Determine the (X, Y) coordinate at the center of the cell enclosing the given text.  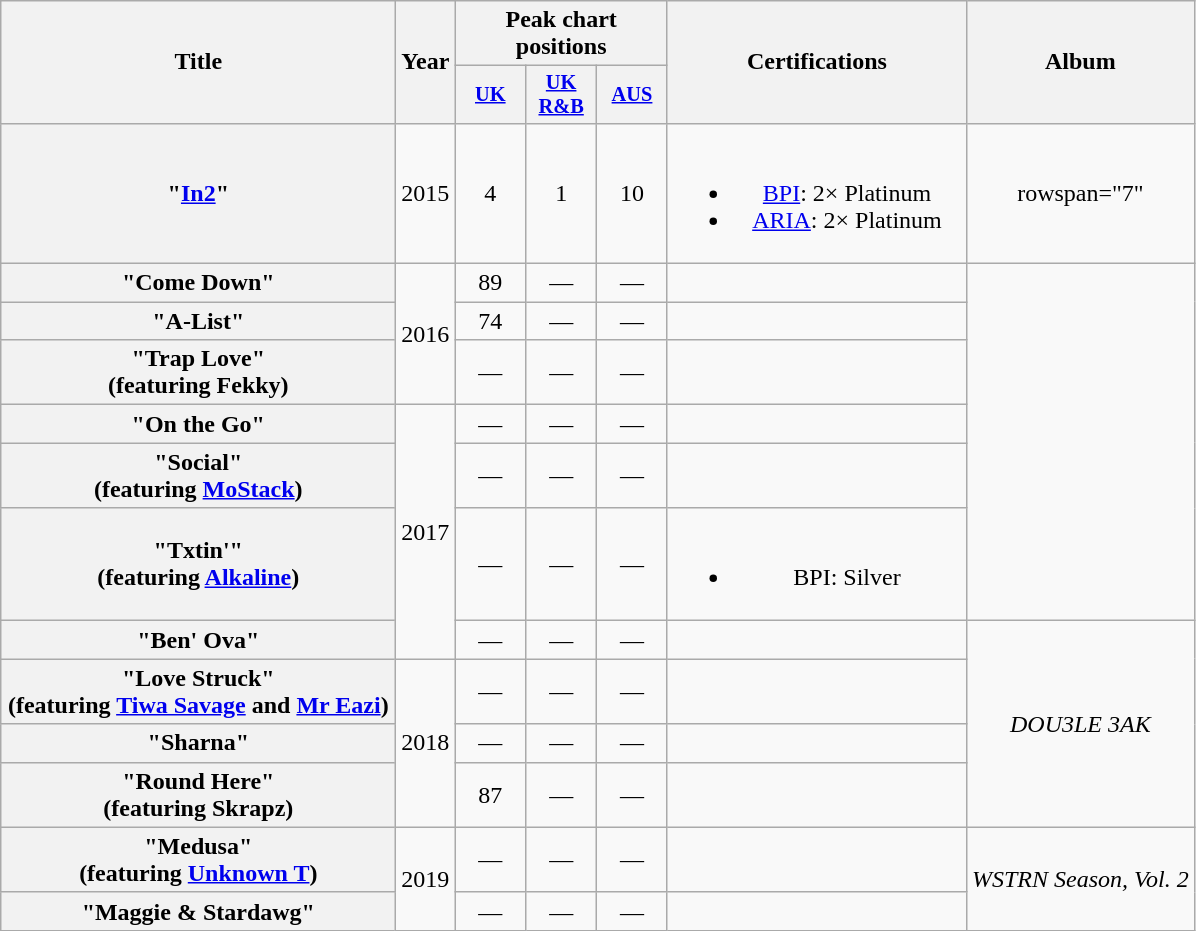
2015 (426, 193)
2019 (426, 878)
1 (562, 193)
"A-List" (198, 321)
"On the Go" (198, 424)
Title (198, 62)
2017 (426, 532)
rowspan="7" (1080, 193)
"Maggie & Stardawg" (198, 911)
BPI: Silver (816, 564)
89 (490, 283)
2018 (426, 743)
AUS (632, 95)
4 (490, 193)
UK (490, 95)
74 (490, 321)
"Love Struck"(featuring Tiwa Savage and Mr Eazi) (198, 692)
"Round Here"(featuring Skrapz) (198, 794)
2016 (426, 334)
"Trap Love"(featuring Fekky) (198, 372)
"Social"(featuring MoStack) (198, 476)
10 (632, 193)
WSTRN Season, Vol. 2 (1080, 878)
Album (1080, 62)
DOU3LE 3AK (1080, 724)
"Txtin'"(featuring Alkaline) (198, 564)
Peak chart positions (562, 34)
"Sharna" (198, 743)
UK R&B (562, 95)
87 (490, 794)
BPI: 2× PlatinumARIA: 2× Platinum (816, 193)
Year (426, 62)
"Medusa"(featuring Unknown T) (198, 860)
"Ben' Ova" (198, 640)
"In2" (198, 193)
Certifications (816, 62)
"Come Down" (198, 283)
